Provide the (x, y) coordinate of the cell's center where the given text is located.  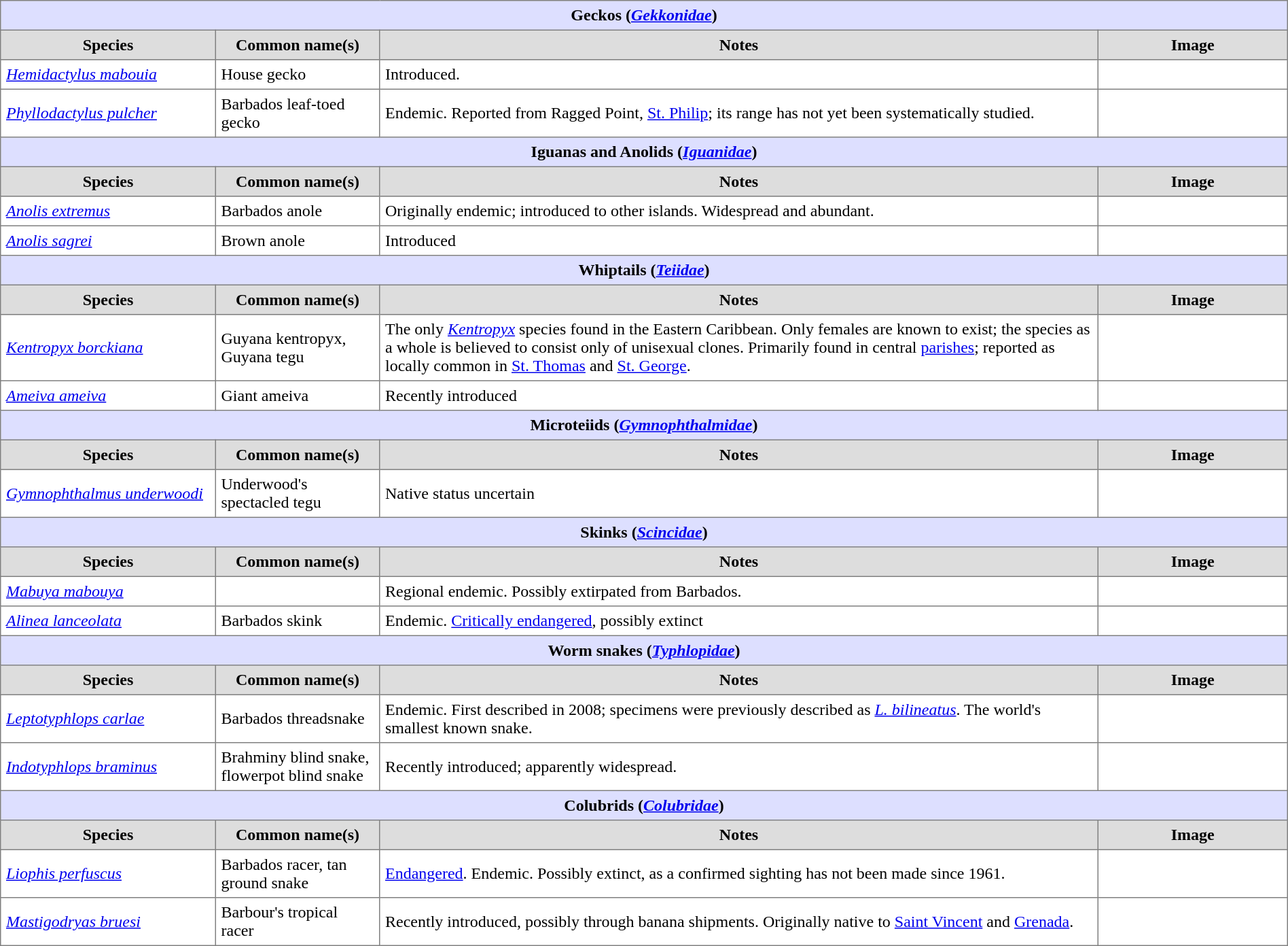
Geckos (Gekkonidae) (644, 16)
Introduced. (739, 75)
Introduced (739, 241)
Ameiva ameiva (108, 396)
Regional endemic. Possibly extirpated from Barbados. (739, 591)
Worm snakes (Typhlopidae) (644, 650)
Liophis perfuscus (108, 873)
Giant ameiva (298, 396)
Indotyphlops braminus (108, 767)
Barbados racer, tan ground snake (298, 873)
Recently introduced; apparently widespread. (739, 767)
Kentropyx borckiana (108, 348)
Barbados threadsnake (298, 718)
Underwood's spectacled tegu (298, 493)
Barbados leaf-toed gecko (298, 113)
Recently introduced, possibly through banana shipments. Originally native to Saint Vincent and Grenada. (739, 922)
Mastigodryas bruesi (108, 922)
Mabuya mabouya (108, 591)
Guyana kentropyx, Guyana tegu (298, 348)
Brown anole (298, 241)
House gecko (298, 75)
Gymnophthalmus underwoodi (108, 493)
Hemidactylus mabouia (108, 75)
Brahminy blind snake, flowerpot blind snake (298, 767)
Endemic. First described in 2008; specimens were previously described as L. bilineatus. The world's smallest known snake. (739, 718)
Barbour's tropical racer (298, 922)
Originally endemic; introduced to other islands. Widespread and abundant. (739, 211)
Endemic. Critically endangered, possibly extinct (739, 621)
Barbados skink (298, 621)
Recently introduced (739, 396)
Anolis sagrei (108, 241)
Whiptails (Teiidae) (644, 270)
Endangered. Endemic. Possibly extinct, as a confirmed sighting has not been made since 1961. (739, 873)
Alinea lanceolata (108, 621)
Anolis extremus (108, 211)
Phyllodactylus pulcher (108, 113)
Leptotyphlops carlae (108, 718)
Iguanas and Anolids (Iguanidae) (644, 152)
Skinks (Scincidae) (644, 532)
Native status uncertain (739, 493)
Endemic. Reported from Ragged Point, St. Philip; its range has not yet been systematically studied. (739, 113)
Colubrids (Colubridae) (644, 805)
Barbados anole (298, 211)
Microteiids (Gymnophthalmidae) (644, 425)
